Scan for the cell matching the given text and deliver its [x, y] coordinate at center. 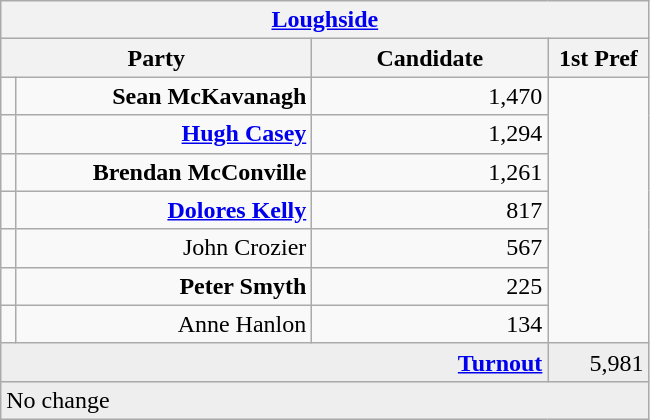
Anne Hanlon [163, 324]
No change [325, 400]
1,470 [430, 96]
1,294 [430, 134]
Turnout [274, 362]
Dolores Kelly [163, 210]
1,261 [430, 172]
817 [430, 210]
134 [430, 324]
Peter Smyth [163, 286]
225 [430, 286]
Loughside [325, 20]
John Crozier [163, 248]
Sean McKavanagh [163, 96]
Party [156, 58]
Candidate [430, 58]
Hugh Casey [163, 134]
5,981 [598, 362]
Brendan McConville [163, 172]
567 [430, 248]
1st Pref [598, 58]
